Provide the (x, y) coordinate of the cell's center where the given text is located.  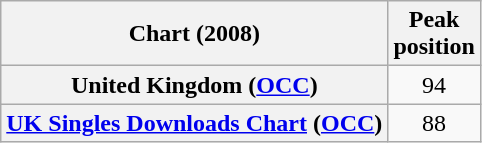
94 (434, 85)
UK Singles Downloads Chart (OCC) (194, 123)
Peakposition (434, 34)
88 (434, 123)
Chart (2008) (194, 34)
United Kingdom (OCC) (194, 85)
